Extract the [x, y] coordinate from the center of the cell holding the provided text.  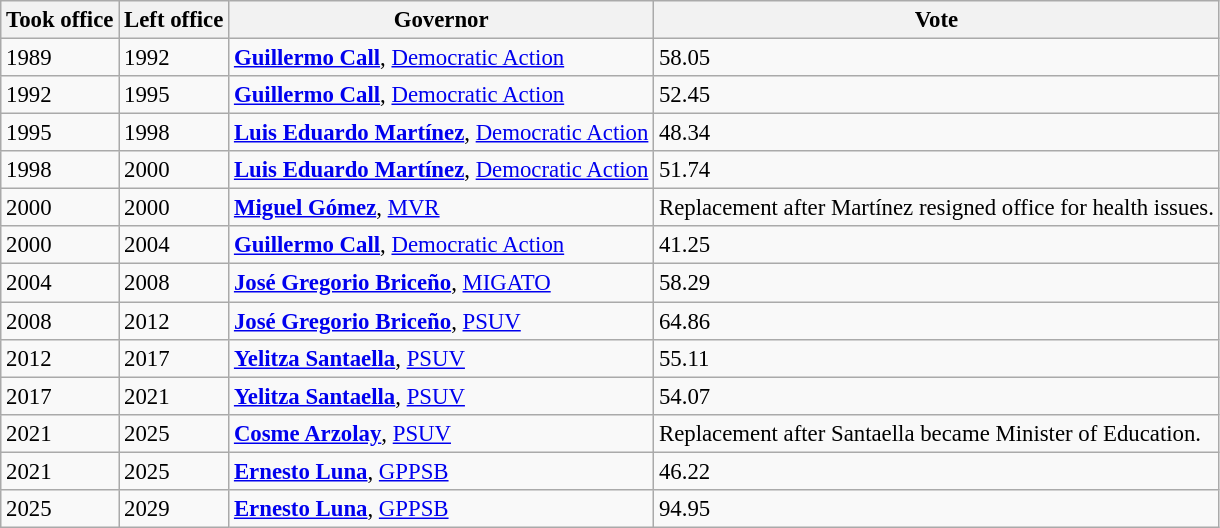
55.11 [937, 358]
Left office [174, 20]
Miguel Gómez, MVR [442, 208]
Vote [937, 20]
41.25 [937, 245]
52.45 [937, 95]
51.74 [937, 170]
2029 [174, 509]
64.86 [937, 321]
José Gregorio Briceño, MIGATO [442, 283]
48.34 [937, 133]
58.29 [937, 283]
Replacement after Martínez resigned office for health issues. [937, 208]
Took office [60, 20]
54.07 [937, 396]
Governor [442, 20]
94.95 [937, 509]
58.05 [937, 58]
José Gregorio Briceño, PSUV [442, 321]
Cosme Arzolay, PSUV [442, 433]
Replacement after Santaella became Minister of Education. [937, 433]
1989 [60, 58]
46.22 [937, 471]
